From the cell containing the given text, extract its center point as (X, Y) coordinate. 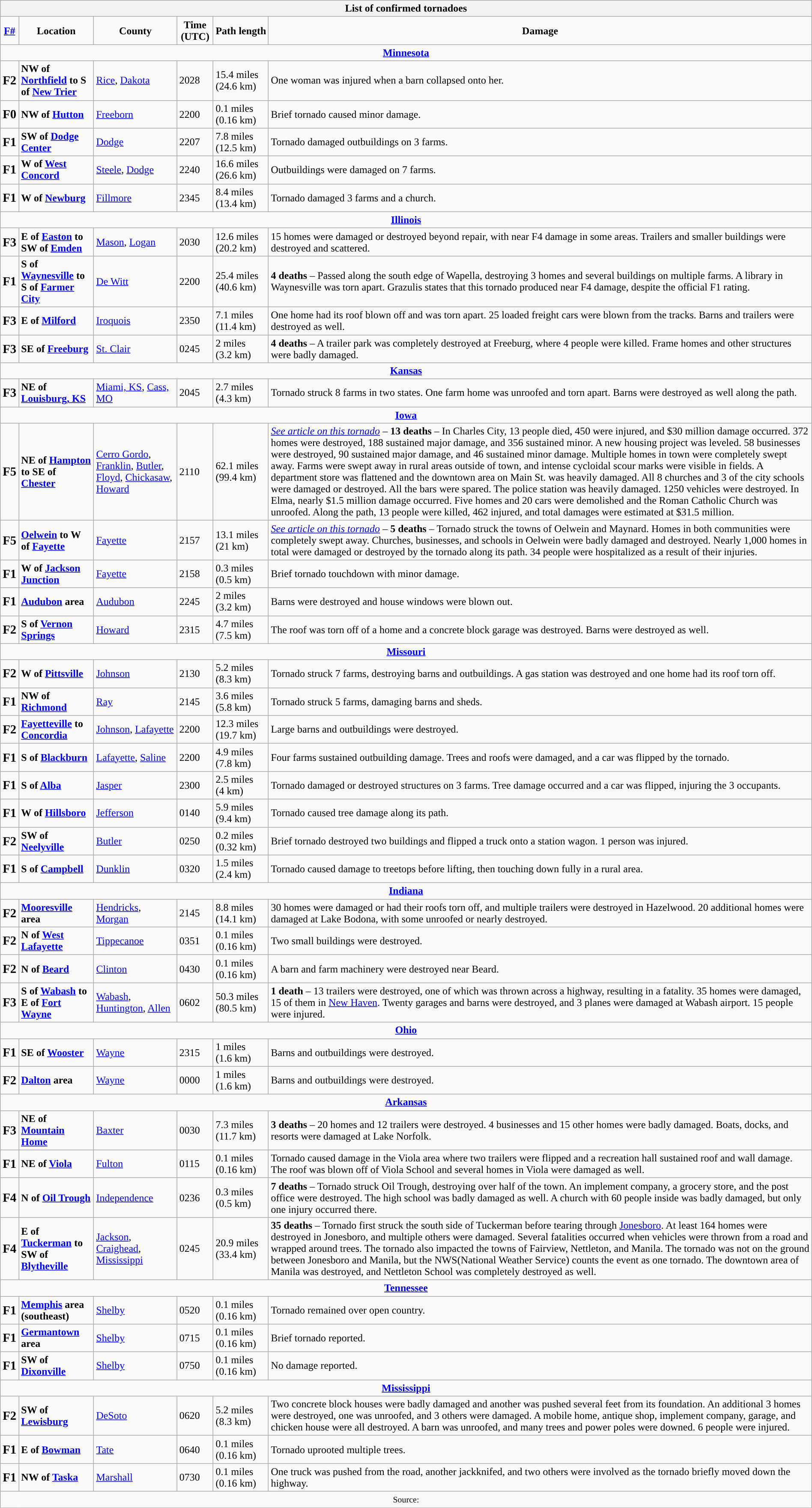
County (135, 31)
Brief tornado reported. (540, 1338)
Hendricks, Morgan (135, 913)
2045 (195, 393)
7.1 miles (11.4 km) (241, 320)
8.4 miles (13.4 km) (241, 198)
13.1 miles (21 km) (241, 540)
W of Pittsville (57, 673)
Freeborn (135, 114)
SW of Lewisburg (57, 1416)
E of Tuckerman to SW of Blytheville (57, 1248)
Jackson, Craighead, Mississippi (135, 1248)
Germantown area (57, 1338)
Tate (135, 1450)
2130 (195, 673)
8.8 miles (14.1 km) (241, 913)
S of Campbell (57, 869)
Brief tornado destroyed two buildings and flipped a truck onto a station wagon. 1 person was injured. (540, 841)
0000 (195, 1080)
SW of Neelyville (57, 841)
0430 (195, 969)
E of Easton to SW of Emden (57, 242)
F# (9, 31)
E of Milford (57, 320)
N of Oil Trough (57, 1197)
12.6 miles (20.2 km) (241, 242)
Arkansas (406, 1102)
SE of Wooster (57, 1052)
15.4 miles (24.6 km) (241, 81)
De Witt (135, 281)
SW of Dixonville (57, 1366)
Tornado damaged or destroyed structures on 3 farms. Tree damage occurred and a car was flipped, injuring the 3 occupants. (540, 785)
50.3 miles (80.5 km) (241, 1002)
0236 (195, 1197)
5.9 miles (9.4 km) (241, 813)
NE of Louisburg, KS (57, 393)
0602 (195, 1002)
2028 (195, 81)
NE of Hampton to SE of Chester (57, 472)
Tornado uprooted multiple trees. (540, 1450)
2345 (195, 198)
Steele, Dodge (135, 170)
Jasper (135, 785)
Missouri (406, 652)
0140 (195, 813)
Cerro Gordo, Franklin, Butler, Floyd, Chickasaw, Howard (135, 472)
F0 (9, 114)
St. Clair (135, 349)
NE of Mountain Home (57, 1130)
Mason, Logan (135, 242)
Baxter (135, 1130)
Miami, KS, Cass, MO (135, 393)
Tennessee (406, 1288)
0730 (195, 1477)
Clinton (135, 969)
Jefferson (135, 813)
Tornado struck 7 farms, destroying barns and outbuildings. A gas station was destroyed and one home had its roof torn off. (540, 673)
0351 (195, 941)
15 homes were damaged or destroyed beyond repair, with near F4 damage in some areas. Trailers and smaller buildings were destroyed and scattered. (540, 242)
0640 (195, 1450)
Illinois (406, 220)
Wabash, Huntington, Allen (135, 1002)
Lafayette, Saline (135, 757)
2110 (195, 472)
Tippecanoe (135, 941)
2.7 miles (4.3 km) (241, 393)
NW of Richmond (57, 702)
S of Blackburn (57, 757)
Howard (135, 630)
Butler (135, 841)
Tornado struck 5 farms, damaging barns and sheds. (540, 702)
Memphis area (southeast) (57, 1310)
0320 (195, 869)
Indiana (406, 891)
Tornado struck 8 farms in two states. One farm home was unroofed and torn apart. Barns were destroyed as well along the path. (540, 393)
Audubon area (57, 601)
Tornado caused damage to treetops before lifting, then touching down fully in a rural area. (540, 869)
W of Newburg (57, 198)
Independence (135, 1197)
Barns were destroyed and house windows were blown out. (540, 601)
0115 (195, 1164)
0250 (195, 841)
Audubon (135, 601)
Ohio (406, 1030)
Dalton area (57, 1080)
Iowa (406, 415)
1.5 miles (2.4 km) (241, 869)
Path length (241, 31)
S of Wabash to E of Fort Wayne (57, 1002)
Johnson (135, 673)
Location (57, 31)
N of West Lafayette (57, 941)
2157 (195, 540)
2245 (195, 601)
20.9 miles (33.4 km) (241, 1248)
NE of Viola (57, 1164)
DeSoto (135, 1416)
2030 (195, 242)
W of Jackson Junction (57, 574)
Source: (406, 1499)
0520 (195, 1310)
Fulton (135, 1164)
NW of Hutton (57, 114)
0750 (195, 1366)
7.3 miles (11.7 km) (241, 1130)
Tornado damaged 3 farms and a church. (540, 198)
0620 (195, 1416)
W of Hillsboro (57, 813)
Rice, Dakota (135, 81)
Marshall (135, 1477)
Johnson, Lafayette (135, 729)
0715 (195, 1338)
62.1 miles (99.4 km) (241, 472)
0030 (195, 1130)
The roof was torn off of a home and a concrete block garage was destroyed. Barns were destroyed as well. (540, 630)
2300 (195, 785)
16.6 miles (26.6 km) (241, 170)
Tornado caused tree damage along its path. (540, 813)
Mississippi (406, 1388)
2350 (195, 320)
List of confirmed tornadoes (406, 9)
Time (UTC) (195, 31)
W of West Concord (57, 170)
Minnesota (406, 53)
Mooresville area (57, 913)
A barn and farm machinery were destroyed near Beard. (540, 969)
Tornado damaged outbuildings on 3 farms. (540, 142)
Large barns and outbuildings were destroyed. (540, 729)
One truck was pushed from the road, another jackknifed, and two others were involved as the tornado briefly moved down the highway. (540, 1477)
Iroquois (135, 320)
3.6 miles (5.8 km) (241, 702)
2.5 miles (4 km) (241, 785)
Brief tornado caused minor damage. (540, 114)
4.9 miles (7.8 km) (241, 757)
12.3 miles (19.7 km) (241, 729)
SE of Freeburg (57, 349)
Two small buildings were destroyed. (540, 941)
One woman was injured when a barn collapsed onto her. (540, 81)
No damage reported. (540, 1366)
S of Vernon Springs (57, 630)
Four farms sustained outbuilding damage. Trees and roofs were damaged, and a car was flipped by the tornado. (540, 757)
2240 (195, 170)
2158 (195, 574)
S of Alba (57, 785)
Oelwein to W of Fayette (57, 540)
SW of Dodge Center (57, 142)
Tornado remained over open country. (540, 1310)
Fayetteville to Concordia (57, 729)
Fillmore (135, 198)
N of Beard (57, 969)
Damage (540, 31)
Outbuildings were damaged on 7 farms. (540, 170)
Brief tornado touchdown with minor damage. (540, 574)
4.7 miles (7.5 km) (241, 630)
Dunklin (135, 869)
2207 (195, 142)
NW of Northfield to S of New Trier (57, 81)
Ray (135, 702)
NW of Taska (57, 1477)
4 deaths – A trailer park was completely destroyed at Freeburg, where 4 people were killed. Frame homes and other structures were badly damaged. (540, 349)
E of Bowman (57, 1450)
25.4 miles (40.6 km) (241, 281)
One home had its roof blown off and was torn apart. 25 loaded freight cars were blown from the tracks. Barns and trailers were destroyed as well. (540, 320)
0.2 miles (0.32 km) (241, 841)
Kansas (406, 371)
Dodge (135, 142)
S of Waynesville to S of Farmer City (57, 281)
7.8 miles (12.5 km) (241, 142)
